Find where the given text appears and provide that cell's center as [x, y] coordinate. 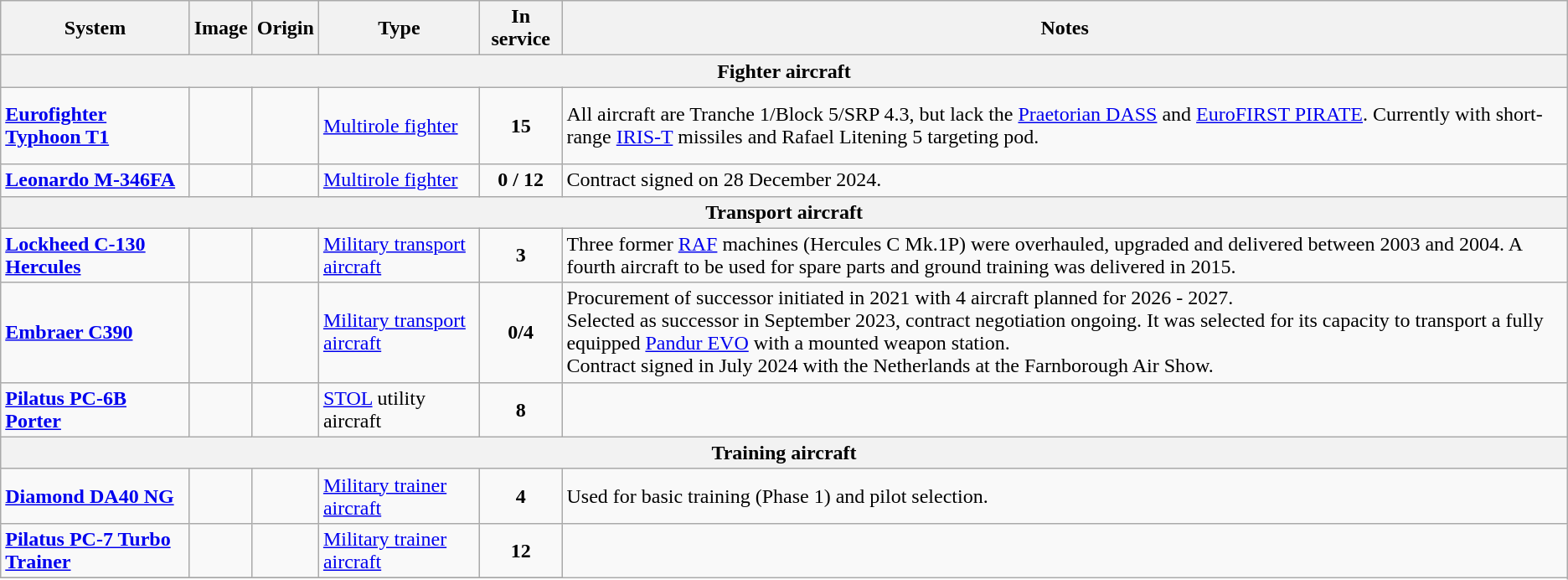
15 [520, 126]
Training aircraft [784, 453]
Leonardo M-346FA [95, 180]
Fighter aircraft [784, 71]
0 / 12 [520, 180]
8 [520, 409]
Transport aircraft [784, 212]
Origin [285, 28]
Image [221, 28]
3 [520, 255]
0/4 [520, 332]
In service [520, 28]
Used for basic training (Phase 1) and pilot selection. [1065, 496]
Eurofighter Typhoon T1 [95, 126]
Type [399, 28]
Embraer C390 [95, 332]
4 [520, 496]
Pilatus PC-6B Porter [95, 409]
Pilatus PC-7 Turbo Trainer [95, 550]
Contract signed on 28 December 2024. [1065, 180]
Diamond DA40 NG [95, 496]
Notes [1065, 28]
12 [520, 550]
System [95, 28]
Lockheed C-130 Hercules [95, 255]
STOL utility aircraft [399, 409]
